Provide the (x, y) coordinate of the cell's center where the given text is located.  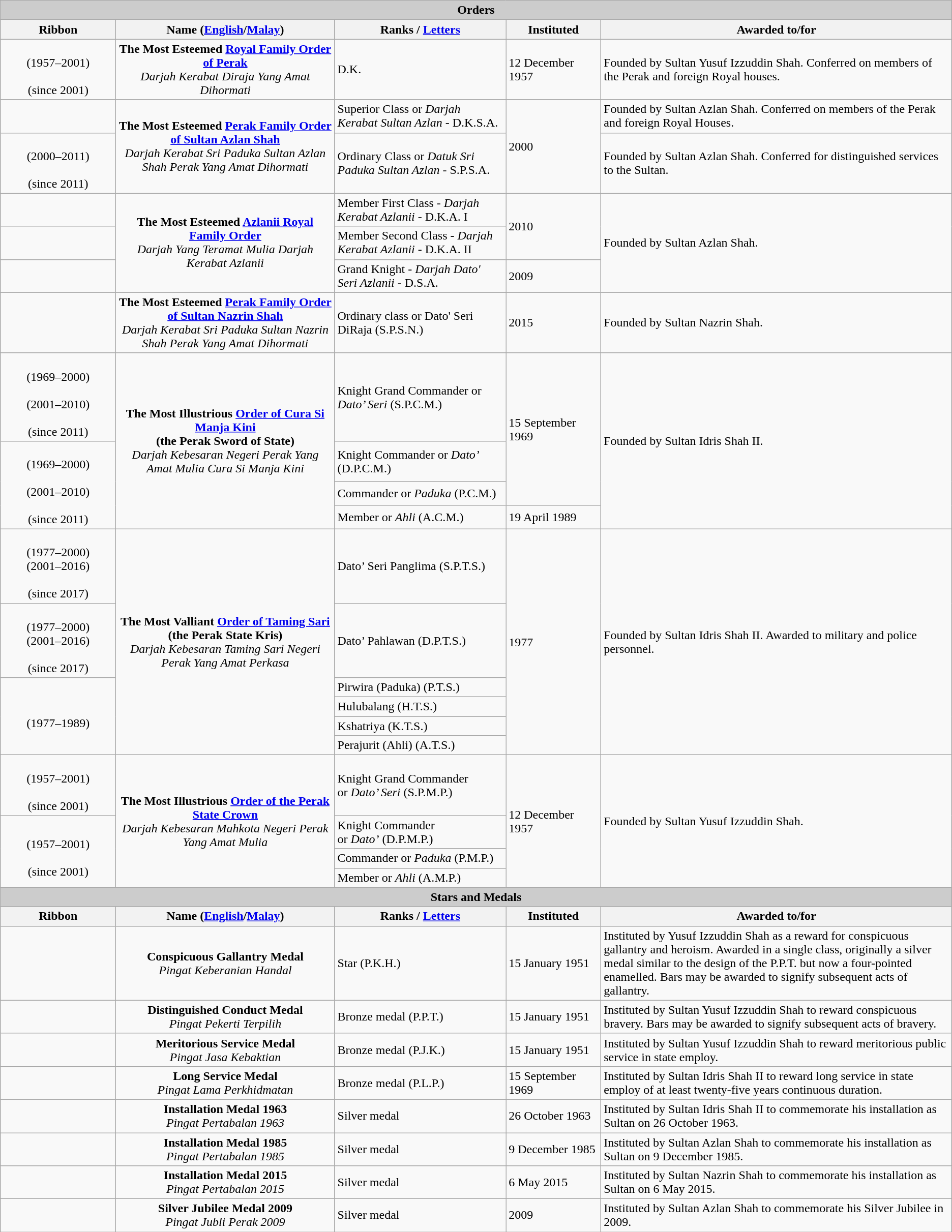
Instituted by Sultan Azlan Shah to commemorate his installation as Sultan on 9 December 1985. (777, 1149)
9 December 1985 (553, 1149)
Knight Commander or Dato’ (D.P.C.M.) (420, 461)
Instituted by Sultan Nazrin Shah to commemorate his installation as Sultan on 6 May 2015. (777, 1183)
Founded by Sultan Azlan Shah. (777, 243)
Member or Ahli (A.M.P.) (420, 878)
Hulubalang (H.T.S.) (420, 707)
Kshatriya (K.T.S.) (420, 726)
Member First Class - Darjah Kerabat Azlanii - D.K.A. I (420, 209)
Installation Medal 1985 Pingat Pertabalan 1985 (225, 1149)
Founded by Sultan Nazrin Shah. (777, 322)
Bronze medal (P.J.K.) (420, 1049)
The Most Valliant Order of Taming Sari (the Perak State Kris) Darjah Kebesaran Taming Sari Negeri Perak Yang Amat Perkasa (225, 642)
Superior Class or Darjah Kerabat Sultan Azlan - D.K.S.A. (420, 116)
Dato’ Pahlawan (D.P.T.S.) (420, 640)
2010 (553, 226)
Commander or Paduka (P.C.M.) (420, 493)
Instituted by Sultan Azlan Shah to commemorate his Silver Jubilee in 2009. (777, 1215)
(2000–2011) (since 2011) (58, 163)
Instituted by Sultan Idris Shah II to reward long service in state employ of at least twenty-five years continuous duration. (777, 1083)
Pirwira (Paduka) (P.T.S.) (420, 687)
The Most Esteemed Azlanii Royal Family Order Darjah Yang Teramat Mulia Darjah Kerabat Azlanii (225, 243)
Bronze medal (P.P.T.) (420, 1017)
Distinguished Conduct Medal Pingat Pekerti Terpilih (225, 1017)
Ordinary Class or Datuk Sri Paduka Sultan Azlan - S.P.S.A. (420, 163)
2015 (553, 322)
Founded by Sultan Yusuf Izzuddin Shah. Conferred on members of the Perak and foreign Royal houses. (777, 69)
2000 (553, 146)
Installation Medal 1963 Pingat Pertabalan 1963 (225, 1116)
19 April 1989 (553, 518)
The Most Esteemed Royal Family Order of Perak Darjah Kerabat Diraja Yang Amat Dihormati (225, 69)
Stars and Medals (476, 897)
1977 (553, 642)
Knight Commander or Dato’ (D.P.M.P.) (420, 832)
Founded by Sultan Idris Shah II. (777, 441)
Founded by Sultan Yusuf Izzuddin Shah. (777, 821)
Long Service Medal Pingat Lama Perkhidmatan (225, 1083)
Bronze medal (P.L.P.) (420, 1083)
The Most Esteemed Perak Family Order of Sultan Nazrin Shah Darjah Kerabat Sri Paduka Sultan Nazrin Shah Perak Yang Amat Dihormati (225, 322)
Founded by Sultan Idris Shah II. Awarded to military and police personnel. (777, 642)
Founded by Sultan Azlan Shah. Conferred for distinguished services to the Sultan. (777, 163)
6 May 2015 (553, 1183)
Silver Jubilee Medal 2009 Pingat Jubli Perak 2009 (225, 1215)
Orders (476, 10)
Instituted by Sultan Yusuf Izzuddin Shah to reward conspicuous bravery. Bars may be awarded to signify subsequent acts of bravery. (777, 1017)
Conspicuous Gallantry Medal Pingat Keberanian Handal (225, 963)
Member or Ahli (A.C.M.) (420, 518)
Knight Grand Commander or Dato’ Seri (S.P.M.P.) (420, 785)
Installation Medal 2015 Pingat Pertabalan 2015 (225, 1183)
Knight Grand Commander or Dato’ Seri (S.P.C.M.) (420, 397)
Dato’ Seri Panglima (S.P.T.S.) (420, 566)
(1977–1989) (58, 716)
Founded by Sultan Azlan Shah. Conferred on members of the Perak and foreign Royal Houses. (777, 116)
D.K. (420, 69)
Meritorious Service Medal Pingat Jasa Kebaktian (225, 1049)
Ordinary class or Dato' Seri DiRaja (S.P.S.N.) (420, 322)
Instituted by Sultan Yusuf Izzuddin Shah to reward meritorious public service in state employ. (777, 1049)
The Most Illustrious Order of Cura Si Manja Kini (the Perak Sword of State) Darjah Kebesaran Negeri Perak Yang Amat Mulia Cura Si Manja Kini (225, 441)
Grand Knight - Darjah Dato' Seri Azlanii - D.S.A. (420, 276)
Perajurit (Ahli) (A.T.S.) (420, 745)
26 October 1963 (553, 1116)
Commander or Paduka (P.M.P.) (420, 858)
Member Second Class - Darjah Kerabat Azlanii - D.K.A. II (420, 243)
Star (P.K.H.) (420, 963)
The Most Esteemed Perak Family Order of Sultan Azlan Shah Darjah Kerabat Sri Paduka Sultan Azlan Shah Perak Yang Amat Dihormati (225, 146)
The Most Illustrious Order of the Perak State Crown Darjah Kebesaran Mahkota Negeri Perak Yang Amat Mulia (225, 821)
Instituted by Sultan Idris Shah II to commemorate his installation as Sultan on 26 October 1963. (777, 1116)
